Scan for the cell matching the given text and deliver its (x, y) coordinate at center. 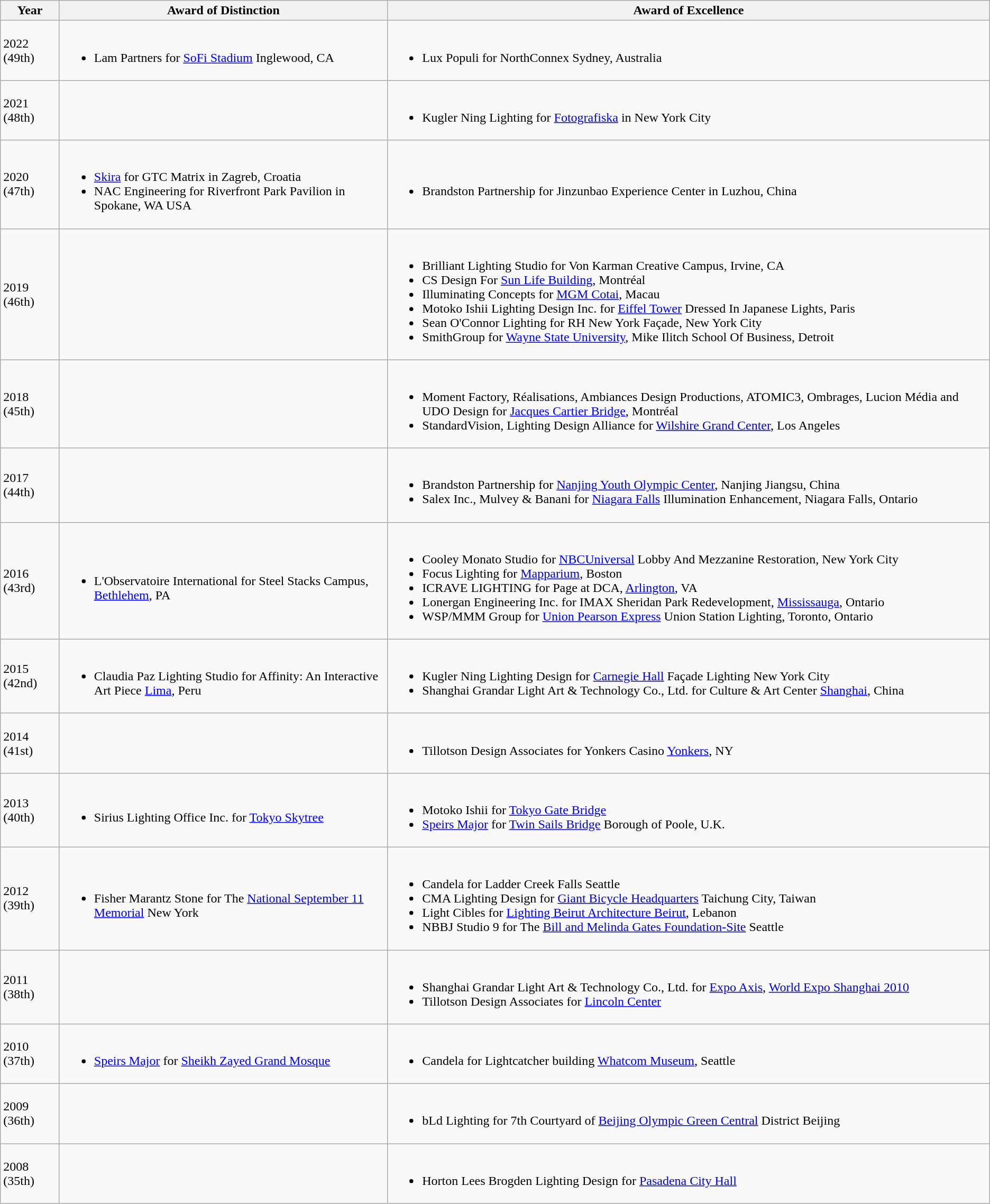
2019 (46th) (30, 294)
2022 (49th) (30, 51)
2009 (36th) (30, 1114)
2010 (37th) (30, 1054)
Horton Lees Brogden Lighting Design for Pasadena City Hall (689, 1173)
2014 (41st) (30, 743)
2008 (35th) (30, 1173)
Award of Excellence (689, 11)
2015 (42nd) (30, 676)
Shanghai Grandar Light Art & Technology Co., Ltd. for Expo Axis, World Expo Shanghai 2010Tillotson Design Associates for Lincoln Center (689, 987)
Lux Populi for NorthConnex Sydney, Australia (689, 51)
L'Observatoire International for Steel Stacks Campus, Bethlehem, PA (223, 581)
2017 (44th) (30, 485)
2016 (43rd) (30, 581)
2013 (40th) (30, 810)
Tillotson Design Associates for Yonkers Casino Yonkers, NY (689, 743)
Award of Distinction (223, 11)
Lam Partners for SoFi Stadium Inglewood, CA (223, 51)
2021 (48th) (30, 110)
Year (30, 11)
Claudia Paz Lighting Studio for Affinity: An Interactive Art Piece Lima, Peru (223, 676)
bLd Lighting for 7th Courtyard of Beijing Olympic Green Central District Beijing (689, 1114)
Skira for GTC Matrix in Zagreb, CroatiaNAC Engineering for Riverfront Park Pavilion in Spokane, WA USA (223, 184)
2011 (38th) (30, 987)
Motoko Ishii for Tokyo Gate BridgeSpeirs Major for Twin Sails Bridge Borough of Poole, U.K. (689, 810)
Sirius Lighting Office Inc. for Tokyo Skytree (223, 810)
Speirs Major for Sheikh Zayed Grand Mosque (223, 1054)
Kugler Ning Lighting for Fotografiska in New York City (689, 110)
2020 (47th) (30, 184)
Fisher Marantz Stone for The National September 11 Memorial New York (223, 898)
2012 (39th) (30, 898)
Candela for Lightcatcher building Whatcom Museum, Seattle (689, 1054)
Brandston Partnership for Jinzunbao Experience Center in Luzhou, China (689, 184)
2018 (45th) (30, 404)
